Return [x, y] of the center of cell containing provided text 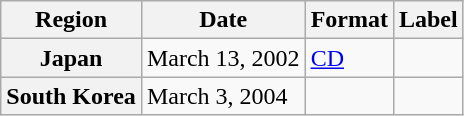
Japan [72, 58]
Date [223, 20]
Label [428, 20]
CD [349, 58]
March 3, 2004 [223, 96]
Region [72, 20]
South Korea [72, 96]
Format [349, 20]
March 13, 2002 [223, 58]
